For the text-containing cell, return its midpoint in [X, Y] coordinate format. 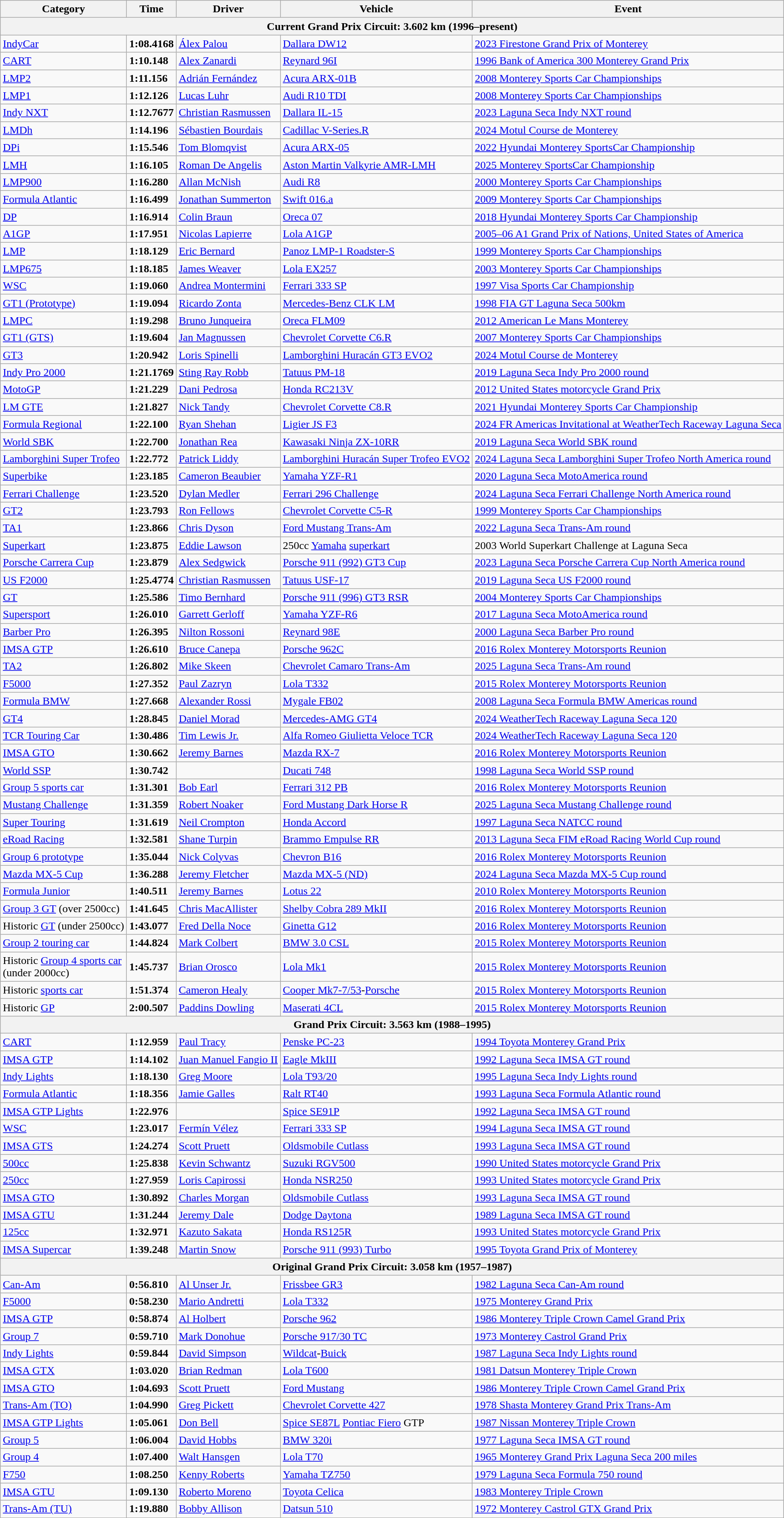
Mario Andretti [228, 1301]
1:35.044 [152, 857]
1:18.356 [152, 1094]
Supersport [64, 614]
2004 Monterey Sports Car Championships [628, 597]
2012 American Le Mans Monterey [628, 320]
1989 Laguna Seca IMSA GT round [628, 1215]
2019 Laguna Seca Indy Pro 2000 round [628, 372]
LMP [64, 251]
1995 Toyota Grand Prix of Monterey [628, 1249]
Time [152, 9]
Event [628, 9]
Shane Turpin [228, 839]
2019 Laguna Seca World SBK round [628, 441]
1:20.942 [152, 355]
BMW 3.0 CSL [376, 943]
Chevrolet Camaro Trans-Am [376, 666]
1:45.737 [152, 966]
2005–06 A1 Grand Prix of Nations, United States of America [628, 234]
Bruno Junqueira [228, 320]
Lamborghini Huracán GT3 EVO2 [376, 355]
1:30.486 [152, 735]
1:23.879 [152, 563]
1:25.4774 [152, 580]
Can-Am [64, 1284]
1987 Nissan Monterey Triple Crown [628, 1423]
LMPC [64, 320]
Nicolas Lapierre [228, 234]
2000 Laguna Seca Barber Pro round [628, 632]
Colin Braun [228, 217]
Ford Mustang Trans-Am [376, 528]
Porsche 962 [376, 1318]
Barber Pro [64, 632]
1994 Laguna Seca IMSA GT round [628, 1129]
IndyCar [64, 44]
Mark Colbert [228, 943]
2:00.507 [152, 1007]
US F2000 [64, 580]
Current Grand Prix Circuit: 3.602 km (1996–present) [392, 26]
1:04.693 [152, 1388]
1:22.100 [152, 424]
BMW 320i [376, 1440]
Brian Redman [228, 1371]
1:18.130 [152, 1077]
1996 Bank of America 300 Monterey Grand Prix [628, 61]
125cc [64, 1232]
2024 Laguna Seca Lamborghini Super Trofeo North America round [628, 459]
1982 Laguna Seca Can-Am round [628, 1284]
Group 3 GT (over 2500cc) [64, 909]
David Simpson [228, 1353]
Ron Fellows [228, 511]
Historic sports car [64, 990]
2022 Hyundai Monterey SportsCar Championship [628, 147]
Superkart [64, 545]
Brian Orosco [228, 966]
Mygale FB02 [376, 701]
Álex Palou [228, 44]
2008 Laguna Seca Formula BMW Americas round [628, 701]
1990 United States motorcycle Grand Prix [628, 1163]
Acura ARX-01B [376, 78]
2023 Firestone Grand Prix of Monterey [628, 44]
Mazda RX-7 [376, 753]
Spice SE91P [376, 1111]
1:30.742 [152, 770]
1:18.185 [152, 269]
Formula Regional [64, 424]
Wildcat-Buick [376, 1353]
Swift 016.a [376, 199]
1995 Laguna Seca Indy Lights round [628, 1077]
GT1 (GTS) [64, 338]
Alexander Rossi [228, 701]
Honda NSR250 [376, 1180]
Lola EX257 [376, 269]
1998 FIA GT Laguna Seca 500km [628, 303]
Original Grand Prix Circuit: 3.058 km (1957–1987) [392, 1267]
1997 Laguna Seca NATCC round [628, 822]
Paul Zazryn [228, 684]
2009 Monterey Sports Car Championships [628, 199]
Trans-Am (TU) [64, 1509]
Driver [228, 9]
0:56.810 [152, 1284]
Cameron Healy [228, 990]
Neil Crompton [228, 822]
Tom Blomqvist [228, 147]
2018 Hyundai Monterey Sports Car Championship [628, 217]
Roman De Angelis [228, 165]
1:40.511 [152, 891]
Lotus 22 [376, 891]
1:09.130 [152, 1492]
Nilton Rossoni [228, 632]
Mark Donohue [228, 1336]
1983 Monterey Triple Crown [628, 1492]
Audi R10 TDI [376, 95]
Ginetta G12 [376, 926]
250cc Yamaha superkart [376, 545]
LMP2 [64, 78]
Timo Bernhard [228, 597]
1:04.990 [152, 1405]
Garrett Gerloff [228, 614]
1977 Laguna Seca IMSA GT round [628, 1440]
1975 Monterey Grand Prix [628, 1301]
1:12.7677 [152, 113]
2003 Monterey Sports Car Championships [628, 269]
1981 Datsun Monterey Triple Crown [628, 1371]
Eric Bernard [228, 251]
Historic GP [64, 1007]
Group 5 [64, 1440]
Cameron Beaubier [228, 476]
Category [64, 9]
LM GTE [64, 407]
Al Unser Jr. [228, 1284]
Eagle MkIII [376, 1059]
2000 Monterey Sports Car Championships [628, 182]
Greg Moore [228, 1077]
Yamaha TZ750 [376, 1474]
LMDh [64, 130]
1:03.020 [152, 1371]
Mercedes-Benz CLK LM [376, 303]
Oreca 07 [376, 217]
Historic GT (under 2500cc) [64, 926]
Aston Martin Valkyrie AMR-LMH [376, 165]
TCR Touring Car [64, 735]
eRoad Racing [64, 839]
1:18.129 [152, 251]
Bobby Allison [228, 1509]
1:16.914 [152, 217]
1:27.352 [152, 684]
Allan McNish [228, 182]
Alex Zanardi [228, 61]
1:39.248 [152, 1249]
1:08.4168 [152, 44]
Indy NXT [64, 113]
Eddie Lawson [228, 545]
1:14.102 [152, 1059]
Jonathan Summerton [228, 199]
2007 Monterey Sports Car Championships [628, 338]
1:31.619 [152, 822]
Tatuus USF-17 [376, 580]
Loris Spinelli [228, 355]
Brammo Empulse RR [376, 839]
Honda RS125R [376, 1232]
1:31.244 [152, 1215]
0:58.230 [152, 1301]
2023 Laguna Seca Porsche Carrera Cup North America round [628, 563]
Super Touring [64, 822]
Penske PC-23 [376, 1042]
Maserati 4CL [376, 1007]
1:07.400 [152, 1457]
Jamie Galles [228, 1094]
Charles Morgan [228, 1198]
DPi [64, 147]
Nick Colyvas [228, 857]
Patrick Liddy [228, 459]
1:32.581 [152, 839]
1:25.586 [152, 597]
1:05.061 [152, 1423]
1:21.1769 [152, 372]
Lola T93/20 [376, 1077]
1:19.880 [152, 1509]
2024 FR Americas Invitational at WeatherTech Raceway Laguna Seca [628, 424]
Group 2 touring car [64, 943]
1:26.802 [152, 666]
1:11.156 [152, 78]
1:28.845 [152, 718]
Ferrari 296 Challenge [376, 493]
Yamaha YZF-R6 [376, 614]
1:36.288 [152, 874]
1:08.250 [152, 1474]
2024 Laguna Seca Ferrari Challenge North America round [628, 493]
1979 Laguna Seca Formula 750 round [628, 1474]
GT4 [64, 718]
1978 Shasta Monterey Grand Prix Trans-Am [628, 1405]
Lucas Luhr [228, 95]
250cc [64, 1180]
Dani Pedrosa [228, 389]
Suzuki RGV500 [376, 1163]
1993 Laguna Seca Formula Atlantic round [628, 1094]
Martin Snow [228, 1249]
LMH [64, 165]
Bruce Canepa [228, 649]
1:17.951 [152, 234]
F750 [64, 1474]
2023 Laguna Seca Indy NXT round [628, 113]
Chevron B16 [376, 857]
Group 6 prototype [64, 857]
Lola T600 [376, 1371]
Kazuto Sakata [228, 1232]
GT1 (Prototype) [64, 303]
1:24.274 [152, 1146]
1:12.959 [152, 1042]
2025 Monterey SportsCar Championship [628, 165]
LMP900 [64, 182]
1:10.148 [152, 61]
0:59.710 [152, 1336]
Acura ARX-05 [376, 147]
500cc [64, 1163]
IMSA GTS [64, 1146]
1:12.126 [152, 95]
Jeremy Dale [228, 1215]
IMSA GTX [64, 1371]
2021 Hyundai Monterey Sports Car Championship [628, 407]
Ferrari Challenge [64, 493]
2012 United States motorcycle Grand Prix [628, 389]
Sébastien Bourdais [228, 130]
Porsche Carrera Cup [64, 563]
1:23.520 [152, 493]
1:19.060 [152, 286]
0:59.844 [152, 1353]
1:26.610 [152, 649]
Mercedes-AMG GT4 [376, 718]
Porsche 911 (992) GT3 Cup [376, 563]
Jan Magnussen [228, 338]
Shelby Cobra 289 MkII [376, 909]
Spice SE87L Pontiac Fiero GTP [376, 1423]
1:19.298 [152, 320]
1:23.875 [152, 545]
1:21.827 [152, 407]
Lola Mk1 [376, 966]
Dylan Medler [228, 493]
1:32.971 [152, 1232]
Andrea Montermini [228, 286]
Paul Tracy [228, 1042]
Honda RC213V [376, 389]
Cadillac V-Series.R [376, 130]
Reynard 98E [376, 632]
Formula BMW [64, 701]
2025 Laguna Seca Trans-Am round [628, 666]
Oreca FLM09 [376, 320]
1:16.280 [152, 182]
Porsche 962C [376, 649]
Datsun 510 [376, 1509]
1:22.772 [152, 459]
1:26.010 [152, 614]
Mazda MX-5 Cup [64, 874]
Tatuus PM-18 [376, 372]
Porsche 911 (993) Turbo [376, 1249]
1:51.374 [152, 990]
Group 4 [64, 1457]
James Weaver [228, 269]
Yamaha YZF-R1 [376, 476]
Grand Prix Circuit: 3.563 km (1988–1995) [392, 1024]
1:21.229 [152, 389]
Porsche 917/30 TC [376, 1336]
Nick Tandy [228, 407]
Group 5 sports car [64, 788]
1998 Laguna Seca World SSP round [628, 770]
1:27.959 [152, 1180]
Mustang Challenge [64, 805]
Ferrari 312 PB [376, 788]
Lamborghini Super Trofeo [64, 459]
Don Bell [228, 1423]
Kawasaki Ninja ZX-10RR [376, 441]
World SBK [64, 441]
Ford Mustang [376, 1388]
Reynard 96I [376, 61]
2019 Laguna Seca US F2000 round [628, 580]
Al Holbert [228, 1318]
Roberto Moreno [228, 1492]
Chevrolet Corvette C6.R [376, 338]
Panoz LMP-1 Roadster-S [376, 251]
1:22.976 [152, 1111]
Greg Pickett [228, 1405]
Fermín Vélez [228, 1129]
Chris Dyson [228, 528]
Juan Manuel Fangio II [228, 1059]
0:58.874 [152, 1318]
1:25.838 [152, 1163]
1:23.185 [152, 476]
Kenny Roberts [228, 1474]
2022 Laguna Seca Trans-Am round [628, 528]
2010 Rolex Monterey Motorsports Reunion [628, 891]
Group 7 [64, 1336]
TA2 [64, 666]
Adrián Fernández [228, 78]
1:22.700 [152, 441]
Paddins Dowling [228, 1007]
GT3 [64, 355]
1:26.395 [152, 632]
Dodge Daytona [376, 1215]
Mazda MX-5 (ND) [376, 874]
David Hobbs [228, 1440]
Lola T70 [376, 1457]
Mike Skeen [228, 666]
Chevrolet Corvette C8.R [376, 407]
Ducati 748 [376, 770]
Sting Ray Robb [228, 372]
1:15.546 [152, 147]
Porsche 911 (996) GT3 RSR [376, 597]
Loris Capirossi [228, 1180]
Dallara IL-15 [376, 113]
GT2 [64, 511]
2017 Laguna Seca MotoAmerica round [628, 614]
DP [64, 217]
Ford Mustang Dark Horse R [376, 805]
1994 Toyota Monterey Grand Prix [628, 1042]
Robert Noaker [228, 805]
Ralt RT40 [376, 1094]
1997 Visa Sports Car Championship [628, 286]
Walt Hansgen [228, 1457]
Chevrolet Corvette C5-R [376, 511]
Ryan Shehan [228, 424]
Chris MacAllister [228, 909]
1:27.668 [152, 701]
1:16.105 [152, 165]
1965 Monterey Grand Prix Laguna Seca 200 miles [628, 1457]
2013 Laguna Seca FIM eRoad Racing World Cup round [628, 839]
A1GP [64, 234]
1:19.094 [152, 303]
2003 World Superkart Challenge at Laguna Seca [628, 545]
Ligier JS F3 [376, 424]
1:31.359 [152, 805]
Tim Lewis Jr. [228, 735]
Kevin Schwantz [228, 1163]
Jeremy Fletcher [228, 874]
GT [64, 597]
1:23.793 [152, 511]
1:23.017 [152, 1129]
Chevrolet Corvette 427 [376, 1405]
Lola A1GP [376, 234]
TA1 [64, 528]
1973 Monterey Castrol Grand Prix [628, 1336]
1:16.499 [152, 199]
Trans-Am (TO) [64, 1405]
1:30.662 [152, 753]
1:44.824 [152, 943]
1:30.892 [152, 1198]
1:31.301 [152, 788]
Lamborghini Huracán Super Trofeo EVO2 [376, 459]
LMP675 [64, 269]
Cooper Mk7-7/53-Porsche [376, 990]
Honda Accord [376, 822]
Toyota Celica [376, 1492]
Historic Group 4 sports car(under 2000cc) [64, 966]
Fred Della Noce [228, 926]
IMSA Supercar [64, 1249]
Formula Junior [64, 891]
Bob Earl [228, 788]
1:14.196 [152, 130]
Jonathan Rea [228, 441]
2024 Laguna Seca Mazda MX-5 Cup round [628, 874]
Alex Sedgwick [228, 563]
2025 Laguna Seca Mustang Challenge round [628, 805]
1987 Laguna Seca Indy Lights round [628, 1353]
1:23.866 [152, 528]
Indy Pro 2000 [64, 372]
Ricardo Zonta [228, 303]
2020 Laguna Seca MotoAmerica round [628, 476]
1972 Monterey Castrol GTX Grand Prix [628, 1509]
1:06.004 [152, 1440]
Alfa Romeo Giulietta Veloce TCR [376, 735]
Audi R8 [376, 182]
Daniel Morad [228, 718]
MotoGP [64, 389]
Dallara DW12 [376, 44]
LMP1 [64, 95]
1:19.604 [152, 338]
Superbike [64, 476]
Frissbee GR3 [376, 1284]
Vehicle [376, 9]
World SSP [64, 770]
1:43.077 [152, 926]
1:41.645 [152, 909]
